Scan for the cell matching the given text and deliver its [X, Y] coordinate at center. 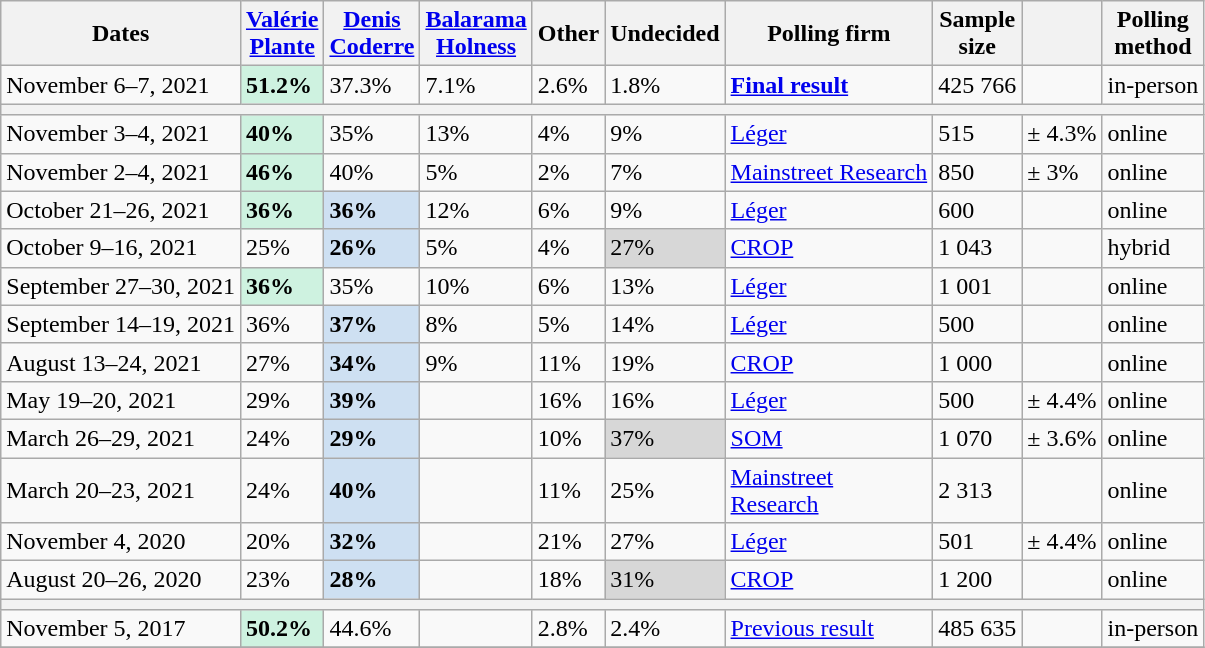
1 001 [978, 286]
600 [978, 210]
hybrid [1153, 248]
26% [372, 248]
1 000 [978, 362]
1 070 [978, 438]
Other [568, 34]
August 20–26, 2020 [121, 580]
32% [372, 542]
501 [978, 542]
November 4, 2020 [121, 542]
± 3.6% [1062, 438]
Samplesize [978, 34]
August 13–24, 2021 [121, 362]
March 20–23, 2021 [121, 490]
September 14–19, 2021 [121, 324]
Pollingmethod [1153, 34]
485 635 [978, 629]
12% [476, 210]
Polling firm [829, 34]
November 3–4, 2021 [121, 134]
BalaramaHolness [476, 34]
19% [665, 362]
October 9–16, 2021 [121, 248]
± 3% [1062, 172]
MainstreetResearch [829, 490]
2 313 [978, 490]
34% [372, 362]
SOM [829, 438]
2.4% [665, 629]
ValériePlante [282, 34]
46% [282, 172]
2% [568, 172]
Previous result [829, 629]
21% [568, 542]
DenisCoderre [372, 34]
425 766 [978, 85]
850 [978, 172]
39% [372, 400]
37.3% [372, 85]
± 4.3% [1062, 134]
1 200 [978, 580]
28% [372, 580]
Final result [829, 85]
November 2–4, 2021 [121, 172]
20% [282, 542]
8% [476, 324]
September 27–30, 2021 [121, 286]
23% [282, 580]
2.6% [568, 85]
November 6–7, 2021 [121, 85]
44.6% [372, 629]
1 043 [978, 248]
7% [665, 172]
515 [978, 134]
Undecided [665, 34]
1.8% [665, 85]
50.2% [282, 629]
7.1% [476, 85]
31% [665, 580]
March 26–29, 2021 [121, 438]
18% [568, 580]
Mainstreet Research [829, 172]
51.2% [282, 85]
October 21–26, 2021 [121, 210]
14% [665, 324]
May 19–20, 2021 [121, 400]
Dates [121, 34]
2.8% [568, 629]
November 5, 2017 [121, 629]
